Return [X, Y] of the center of cell containing provided text 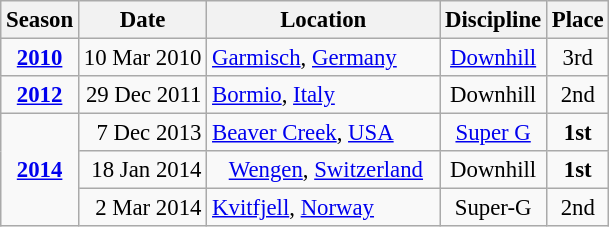
10 Mar 2010 [142, 58]
29 Dec 2011 [142, 95]
2010 [40, 58]
2 Mar 2014 [142, 208]
Bormio, Italy [324, 95]
18 Jan 2014 [142, 170]
Kvitfjell, Norway [324, 208]
2012 [40, 95]
Wengen, Switzerland [324, 170]
Location [324, 20]
Season [40, 20]
Discipline [494, 20]
Beaver Creek, USA [324, 133]
Date [142, 20]
3rd [578, 58]
Super-G [494, 208]
Place [578, 20]
Super G [494, 133]
Garmisch, Germany [324, 58]
7 Dec 2013 [142, 133]
2014 [40, 170]
